Capture the cell that displays the provided text and extract its (X, Y) central coordinate. 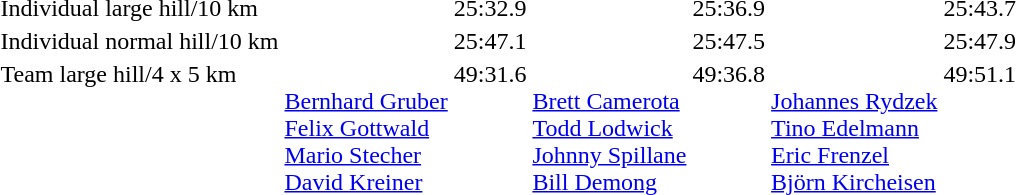
25:47.1 (490, 41)
25:47.5 (729, 41)
